Scan for the cell matching the given text and deliver its (X, Y) coordinate at center. 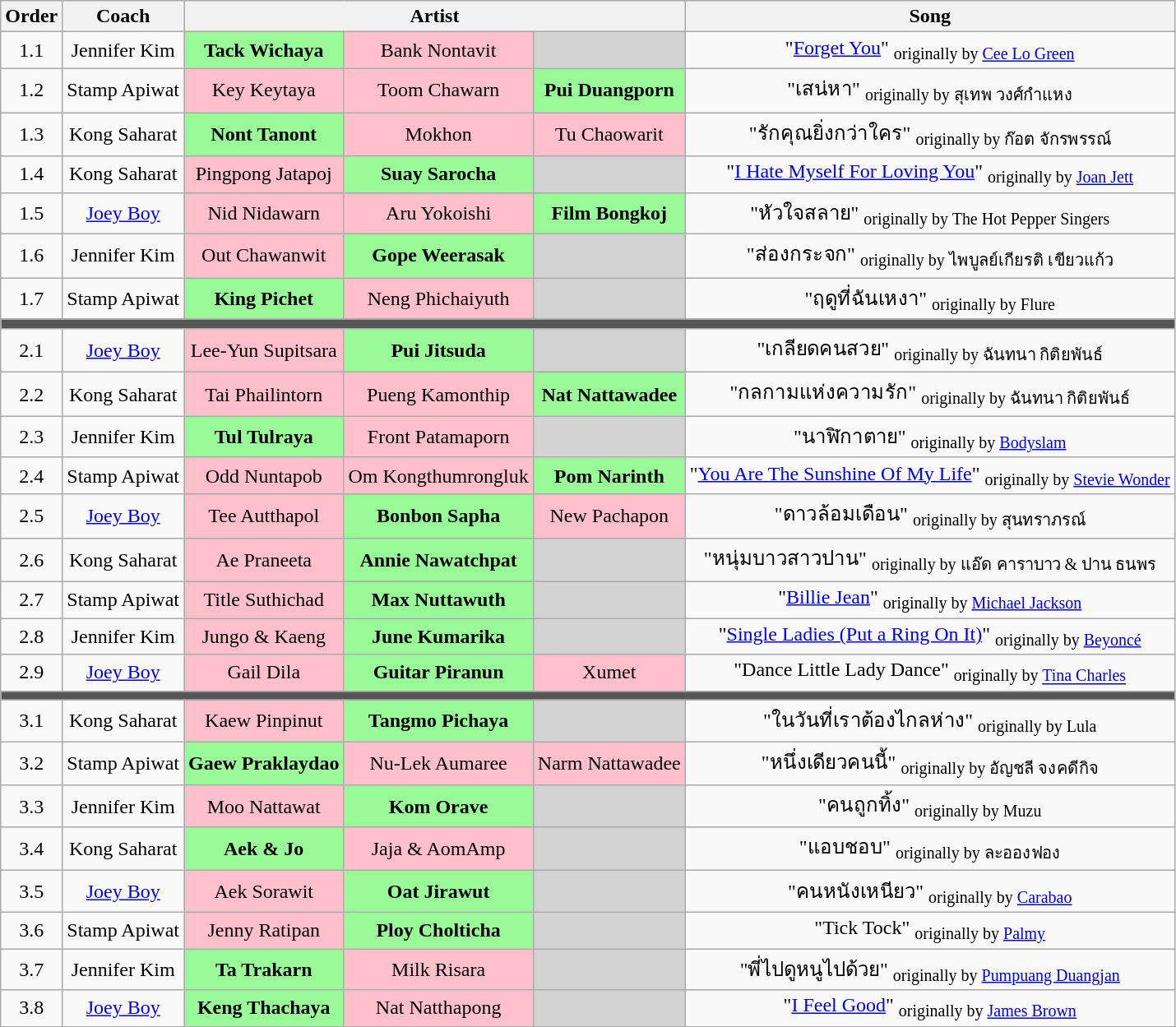
2.5 (31, 516)
2.7 (31, 599)
3.8 (31, 1008)
3.5 (31, 891)
"แอบชอบ" originally by ละอองฟอง (929, 849)
Aek & Jo (264, 849)
Jenny Ratipan (264, 930)
1.5 (31, 213)
"Billie Jean" originally by Michael Jackson (929, 599)
Toom Chawarn (438, 90)
3.6 (31, 930)
"พี่ไปดูหนูไปด้วย" originally by Pumpuang Duangjan (929, 969)
June Kumarika (438, 636)
Suay Sarocha (438, 174)
2.4 (31, 475)
Tul Tulraya (264, 437)
3.1 (31, 720)
"ดาวล้อมเดือน" originally by สุนทราภรณ์ (929, 516)
Lee-Yun Supitsara (264, 350)
Bank Nontavit (438, 50)
Max Nuttawuth (438, 599)
Title Suthichad (264, 599)
Bonbon Sapha (438, 516)
Order (31, 16)
"เสน่หา" originally by สุเทพ วงศ์กำแหง (929, 90)
Film Bongkoj (609, 213)
"You Are The Sunshine Of My Life" originally by Stevie Wonder (929, 475)
Kaew Pinpinut (264, 720)
King Pichet (264, 298)
Kom Orave (438, 806)
"ส่องกระจก" originally by ไพบูลย์เกียรติ เขียวแก้ว (929, 257)
1.3 (31, 133)
Tee Autthapol (264, 516)
Xumet (609, 673)
Coach (123, 16)
2.8 (31, 636)
2.6 (31, 559)
Tai Phailintorn (264, 395)
1.2 (31, 90)
Nid Nidawarn (264, 213)
Keng Thachaya (264, 1008)
Odd Nuntapob (264, 475)
Gope Weerasak (438, 257)
"ฤดูที่ฉันเหงา" originally by Flure (929, 298)
3.4 (31, 849)
Pui Jitsuda (438, 350)
Tack Wichaya (264, 50)
Out Chawanwit (264, 257)
Nont Tanont (264, 133)
Pui Duangporn (609, 90)
Moo Nattawat (264, 806)
"Single Ladies (Put a Ring On It)" originally by Beyoncé (929, 636)
Aru Yokoishi (438, 213)
Pingpong Jatapoj (264, 174)
Ae Praneeta (264, 559)
Pueng Kamonthip (438, 395)
"Tick Tock" originally by Palmy (929, 930)
Tu Chaowarit (609, 133)
Gaew Praklaydao (264, 763)
"กลกามแห่งความรัก" originally by ฉันทนา กิติยพันธ์ (929, 395)
3.7 (31, 969)
2.1 (31, 350)
"คนถูกทิ้ง" originally by Muzu (929, 806)
"นาฬิกาตาย" originally by Bodyslam (929, 437)
"หัวใจสลาย" originally by The Hot Pepper Singers (929, 213)
2.2 (31, 395)
1.1 (31, 50)
Mokhon (438, 133)
"หนึ่งเดียวคนนี้" originally by อัญชลี จงคดีกิจ (929, 763)
Key Keytaya (264, 90)
Aek Sorawit (264, 891)
Nat Nattawadee (609, 395)
"Forget You" originally by Cee Lo Green (929, 50)
Om Kongthumrongluk (438, 475)
"เกลียดคนสวย" originally by ฉันทนา กิติยพันธ์ (929, 350)
"รักคุณยิ่งกว่าใคร" originally by ก๊อต จักรพรรณ์ (929, 133)
Jaja & AomAmp (438, 849)
Pom Narinth (609, 475)
Ploy Cholticha (438, 930)
2.9 (31, 673)
Artist (435, 16)
Ta Trakarn (264, 969)
Jungo & Kaeng (264, 636)
1.4 (31, 174)
Front Patamaporn (438, 437)
"I Feel Good" originally by James Brown (929, 1008)
Annie Nawatchpat (438, 559)
2.3 (31, 437)
Nu-Lek Aumaree (438, 763)
3.2 (31, 763)
Nat Natthapong (438, 1008)
Gail Dila (264, 673)
Neng Phichaiyuth (438, 298)
"I Hate Myself For Loving You" originally by Joan Jett (929, 174)
"คนหนังเหนียว" originally by Carabao (929, 891)
1.6 (31, 257)
Milk Risara (438, 969)
1.7 (31, 298)
New Pachapon (609, 516)
"หนุ่มบาวสาวปาน" originally by แอ๊ด คาราบาว & ปาน ธนพร (929, 559)
"Dance Little Lady Dance" originally by Tina Charles (929, 673)
"ในวันที่เราต้องไกลห่าง" originally by Lula (929, 720)
Oat Jirawut (438, 891)
Narm Nattawadee (609, 763)
3.3 (31, 806)
Tangmo Pichaya (438, 720)
Song (929, 16)
Guitar Piranun (438, 673)
